Find where the given text appears and provide that cell's center as (x, y) coordinate. 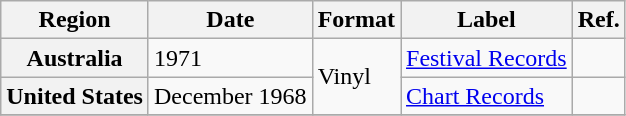
United States (75, 96)
1971 (230, 58)
Vinyl (356, 77)
Ref. (598, 20)
Format (356, 20)
Label (486, 20)
Australia (75, 58)
Region (75, 20)
December 1968 (230, 96)
Festival Records (486, 58)
Date (230, 20)
Chart Records (486, 96)
